Return the [X, Y] coordinate for the center point of the cell that contains the specified text.  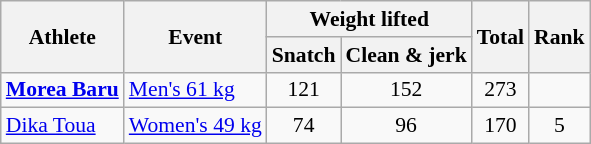
Weight lifted [370, 19]
96 [406, 126]
121 [304, 90]
152 [406, 90]
Dika Toua [62, 126]
Total [500, 36]
Rank [560, 36]
Event [196, 36]
170 [500, 126]
74 [304, 126]
Snatch [304, 55]
5 [560, 126]
Morea Baru [62, 90]
273 [500, 90]
Clean & jerk [406, 55]
Women's 49 kg [196, 126]
Men's 61 kg [196, 90]
Athlete [62, 36]
